Identify which cell holds the provided text, then report its [x, y] central coordinate. 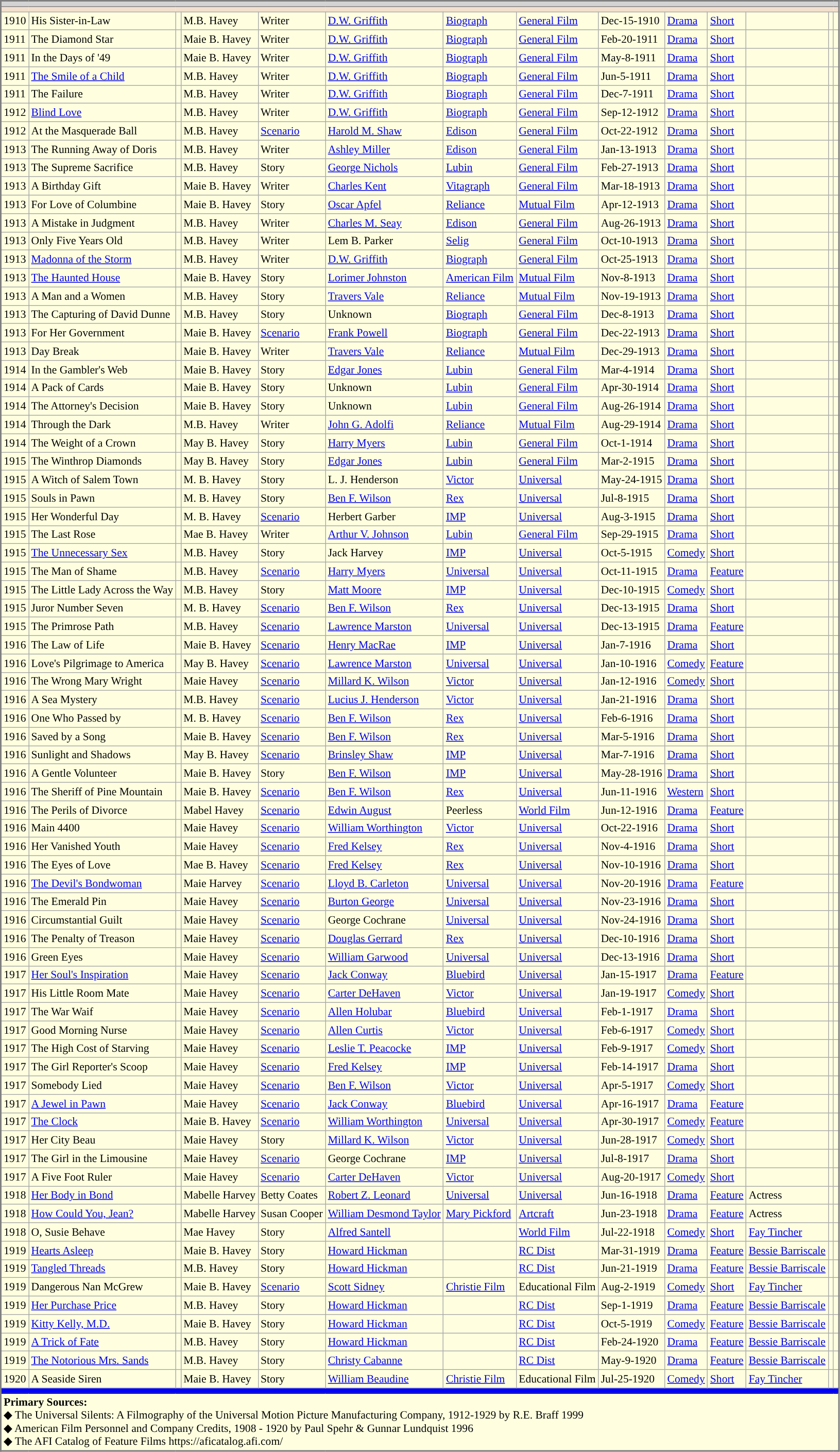
Lucius J. Henderson [384, 700]
Day Break [102, 351]
Sep-29-1915 [631, 535]
Brinsley Shaw [384, 755]
Jan-13-1913 [631, 149]
His Little Room Mate [102, 994]
Jun-11-1916 [631, 792]
Dec-10-1915 [631, 590]
The Penalty of Treason [102, 938]
Maie Harvey [219, 883]
The Emerald Pin [102, 902]
At the Masquerade Ball [102, 131]
Dangerous Nan McGrew [102, 1287]
May-28-1916 [631, 774]
Scott Sidney [384, 1287]
Susan Cooper [292, 1214]
Feb-6-1917 [631, 1030]
Jul-25-1920 [631, 1379]
Nov-19-1913 [631, 296]
Betty Coates [292, 1195]
Allen Curtis [384, 1030]
Jun-23-1918 [631, 1214]
Mar-18-1913 [631, 186]
His Sister-in-Law [102, 21]
Jun-28-1917 [631, 1140]
Jan-12-1916 [631, 681]
The Eyes of Love [102, 865]
Frank Powell [384, 333]
The Unnecessary Sex [102, 553]
Arthur V. Johnson [384, 535]
Mabel Havey [219, 810]
How Could You, Jean? [102, 1214]
Oct-5-1915 [631, 553]
A Sea Mystery [102, 700]
Oct-10-1913 [631, 241]
The Winthrop Diamonds [102, 462]
The War Waif [102, 1012]
Jan-10-1916 [631, 663]
Jun-21-1919 [631, 1269]
Her Body in Bond [102, 1195]
Sunlight and Shadows [102, 755]
The Law of Life [102, 645]
Feb-27-1913 [631, 168]
Aug-26-1913 [631, 223]
Dec-7-1911 [631, 94]
The Primrose Path [102, 627]
Souls in Pawn [102, 498]
A Man and a Women [102, 296]
Green Eyes [102, 957]
The Notorious Mrs. Sands [102, 1361]
For Love of Columbine [102, 204]
Charles M. Seay [384, 223]
Jul-8-1917 [631, 1159]
Kitty Kelly, M.D. [102, 1324]
One Who Passed by [102, 719]
Dec-22-1913 [631, 333]
In the Gambler's Web [102, 370]
Blind Love [102, 113]
Her Soul's Inspiration [102, 975]
Feb-24-1920 [631, 1342]
William Beaudine [384, 1379]
1910 [15, 21]
Mary Pickford [480, 1214]
Robert Z. Leonard [384, 1195]
Her Wonderful Day [102, 517]
American Film [480, 278]
Juror Number Seven [102, 608]
Jan-7-1916 [631, 645]
Artcraft [557, 1214]
Vitagraph [480, 186]
William Desmond Taylor [384, 1214]
Christy Cabanne [384, 1361]
Good Morning Nurse [102, 1030]
Lem B. Parker [384, 241]
Oct-5-1919 [631, 1324]
Only Five Years Old [102, 241]
Dec-29-1913 [631, 351]
Aug-3-1915 [631, 517]
Nov-20-1916 [631, 883]
Feb-20-1911 [631, 40]
Aug-20-1917 [631, 1177]
Leslie T. Peacocke [384, 1049]
Oct-22-1912 [631, 131]
Alfred Santell [384, 1232]
Through the Dark [102, 425]
Nov-10-1916 [631, 865]
Douglas Gerrard [384, 938]
Matt Moore [384, 590]
Harold M. Shaw [384, 131]
Feb-1-1917 [631, 1012]
Dec-10-1916 [631, 938]
Allen Holubar [384, 1012]
John G. Adolfi [384, 425]
Mar-2-1915 [631, 462]
Aug-29-1914 [631, 425]
Dec-13-1916 [631, 957]
Jul-22-1918 [631, 1232]
Love's Pilgrimage to America [102, 663]
William Garwood [384, 957]
Mae Havey [219, 1232]
Hearts Asleep [102, 1251]
The Capturing of David Dunne [102, 315]
A Seaside Siren [102, 1379]
Main 4400 [102, 828]
Nov-23-1916 [631, 902]
May-8-1911 [631, 58]
For Her Government [102, 333]
Jun-16-1918 [631, 1195]
Ashley Miller [384, 149]
A Mistake in Judgment [102, 223]
L. J. Henderson [384, 480]
The Weight of a Crown [102, 443]
The Running Away of Doris [102, 149]
Oct-25-1913 [631, 260]
The Attorney's Decision [102, 406]
Charles Kent [384, 186]
The Last Rose [102, 535]
The Devil's Bondwoman [102, 883]
The Sheriff of Pine Mountain [102, 792]
Circumstantial Guilt [102, 920]
Peerless [480, 810]
Mar-5-1916 [631, 737]
The Girl Reporter's Scoop [102, 1067]
Mar-4-1914 [631, 370]
Nov-4-1916 [631, 847]
Saved by a Song [102, 737]
Herbert Garber [384, 517]
A Trick of Fate [102, 1342]
The Little Lady Across the Way [102, 590]
The Perils of Divorce [102, 810]
In the Days of '49 [102, 58]
Dec-8-1913 [631, 315]
Apr-12-1913 [631, 204]
The Clock [102, 1122]
Oct-11-1915 [631, 572]
Feb-9-1917 [631, 1049]
Oscar Apfel [384, 204]
A Birthday Gift [102, 186]
Jun-5-1911 [631, 76]
1920 [15, 1379]
The High Cost of Starving [102, 1049]
Apr-5-1917 [631, 1085]
Oct-1-1914 [631, 443]
Nov-24-1916 [631, 920]
The Supreme Sacrifice [102, 168]
Jun-12-1916 [631, 810]
Jan-15-1917 [631, 975]
Oct-22-1916 [631, 828]
The Failure [102, 94]
The Smile of a Child [102, 76]
Her Purchase Price [102, 1306]
May-24-1915 [631, 480]
O, Susie Behave [102, 1232]
Tangled Threads [102, 1269]
Jul-8-1915 [631, 498]
Jan-19-1917 [631, 994]
George Nichols [384, 168]
Lorimer Johnston [384, 278]
Feb-14-1917 [631, 1067]
Henry MacRae [384, 645]
Aug-26-1914 [631, 406]
Dec-15-1910 [631, 21]
Jack Harvey [384, 553]
Nov-8-1913 [631, 278]
A Witch of Salem Town [102, 480]
The Man of Shame [102, 572]
The Wrong Mary Wright [102, 681]
Mar-7-1916 [631, 755]
Aug-2-1919 [631, 1287]
The Diamond Star [102, 40]
Mar-31-1919 [631, 1251]
Her City Beau [102, 1140]
Her Vanished Youth [102, 847]
A Pack of Cards [102, 388]
Madonna of the Storm [102, 260]
Lloyd B. Carleton [384, 883]
Apr-30-1914 [631, 388]
Apr-30-1917 [631, 1122]
The Haunted House [102, 278]
Apr-16-1917 [631, 1104]
Western [686, 792]
A Five Foot Ruler [102, 1177]
Burton George [384, 902]
Selig [480, 241]
A Jewel in Pawn [102, 1104]
May-9-1920 [631, 1361]
Edwin August [384, 810]
Sep-1-1919 [631, 1306]
Jan-21-1916 [631, 700]
Feb-6-1916 [631, 719]
Somebody Lied [102, 1085]
Sep-12-1912 [631, 113]
The Girl in the Limousine [102, 1159]
A Gentle Volunteer [102, 774]
